Provide the (x, y) coordinate of the cell's center where the given text is located.  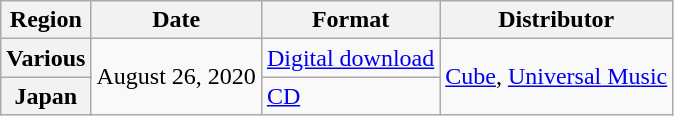
Various (46, 58)
Cube, Universal Music (556, 77)
Japan (46, 96)
CD (350, 96)
Date (176, 20)
August 26, 2020 (176, 77)
Distributor (556, 20)
Format (350, 20)
Region (46, 20)
Digital download (350, 58)
